Pinpoint the cell where the given text exists, returning its [X, Y] midpoint coordinate. 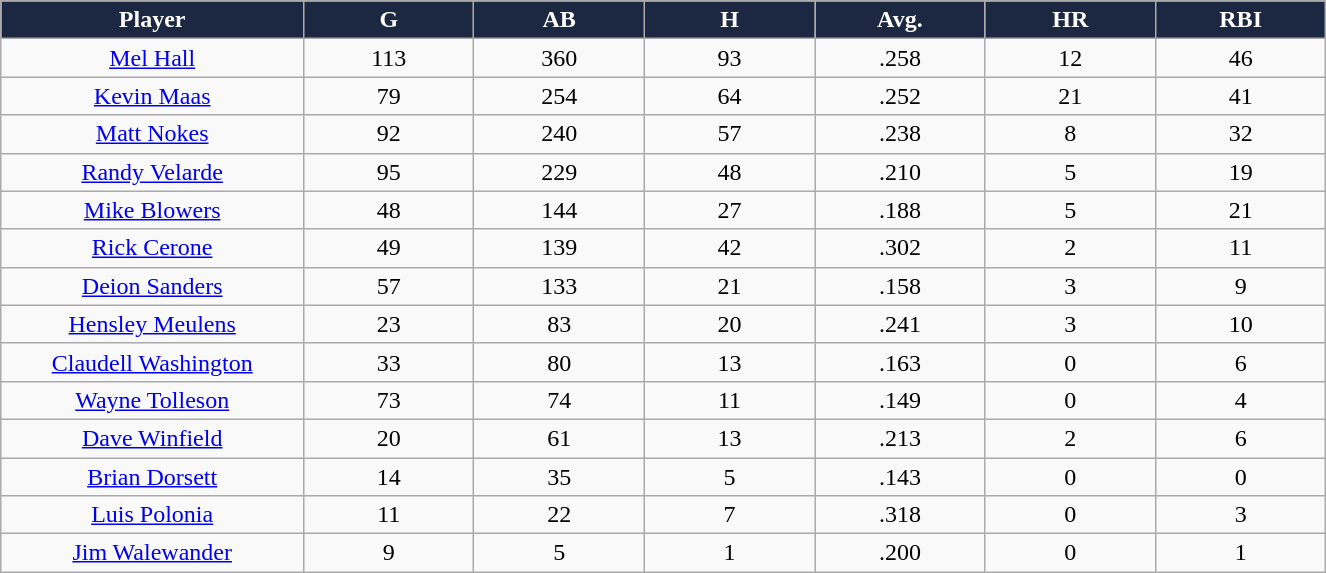
8 [1070, 134]
93 [729, 58]
61 [559, 438]
.210 [900, 172]
22 [559, 515]
.213 [900, 438]
Randy Velarde [152, 172]
12 [1070, 58]
Jim Walewander [152, 553]
.143 [900, 477]
240 [559, 134]
Rick Cerone [152, 248]
.158 [900, 286]
.252 [900, 96]
.163 [900, 362]
32 [1240, 134]
27 [729, 210]
AB [559, 20]
Dave Winfield [152, 438]
80 [559, 362]
229 [559, 172]
Hensley Meulens [152, 324]
64 [729, 96]
.318 [900, 515]
Luis Polonia [152, 515]
Deion Sanders [152, 286]
79 [389, 96]
.200 [900, 553]
83 [559, 324]
19 [1240, 172]
7 [729, 515]
H [729, 20]
Kevin Maas [152, 96]
113 [389, 58]
Claudell Washington [152, 362]
139 [559, 248]
133 [559, 286]
Matt Nokes [152, 134]
Player [152, 20]
42 [729, 248]
.258 [900, 58]
254 [559, 96]
Avg. [900, 20]
23 [389, 324]
95 [389, 172]
10 [1240, 324]
HR [1070, 20]
Mel Hall [152, 58]
.188 [900, 210]
74 [559, 400]
G [389, 20]
Mike Blowers [152, 210]
41 [1240, 96]
92 [389, 134]
RBI [1240, 20]
4 [1240, 400]
.302 [900, 248]
49 [389, 248]
.241 [900, 324]
Wayne Tolleson [152, 400]
Brian Dorsett [152, 477]
144 [559, 210]
73 [389, 400]
.238 [900, 134]
360 [559, 58]
14 [389, 477]
33 [389, 362]
46 [1240, 58]
.149 [900, 400]
35 [559, 477]
